Return (X, Y) of the center of cell containing provided text 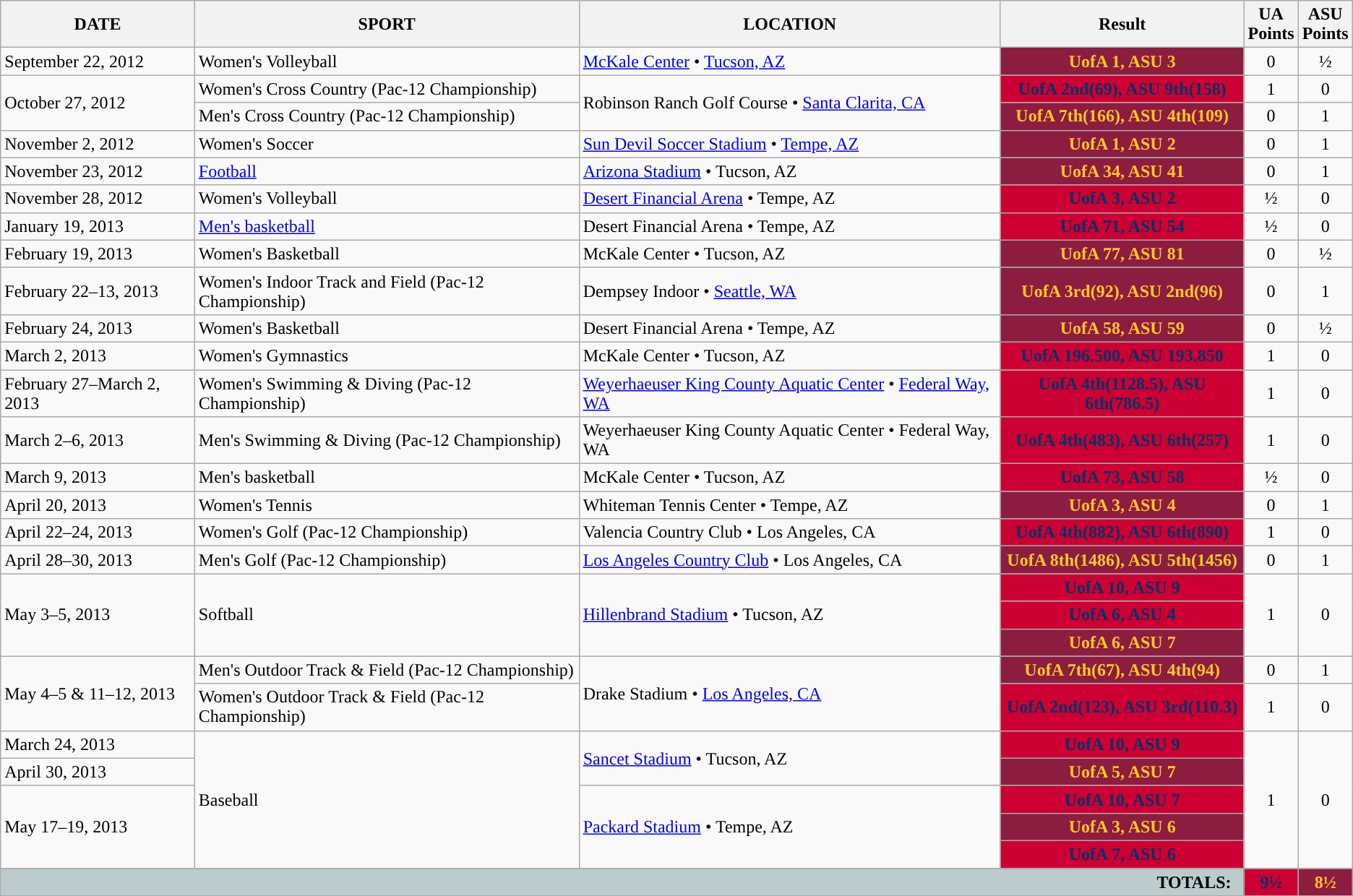
UofA 7th(166), ASU 4th(109) (1122, 116)
UofA 34, ASU 41 (1122, 171)
Women's Indoor Track and Field (Pac-12 Championship) (387, 290)
Men's Golf (Pac-12 Championship) (387, 560)
UofA 7th(67), ASU 4th(94) (1122, 670)
UofA 73, ASU 58 (1122, 478)
Softball (387, 615)
November 28, 2012 (98, 199)
UofA 10, ASU 7 (1122, 799)
May 17–19, 2013 (98, 827)
UofA 77, ASU 81 (1122, 254)
Women's Golf (Pac-12 Championship) (387, 533)
UofA 58, ASU 59 (1122, 328)
UofA 3, ASU 6 (1122, 827)
March 9, 2013 (98, 478)
Women's Gymnastics (387, 356)
Football (387, 171)
UofA 6, ASU 7 (1122, 642)
Men's Outdoor Track & Field (Pac-12 Championship) (387, 670)
8½ (1326, 882)
Result (1122, 25)
UofA 2nd(69), ASU 9th(158) (1122, 89)
April 22–24, 2013 (98, 533)
TOTALS: (622, 882)
Women's Outdoor Track & Field (Pac-12 Championship) (387, 707)
February 24, 2013 (98, 328)
Los Angeles Country Club • Los Angeles, CA (789, 560)
Whiteman Tennis Center • Tempe, AZ (789, 505)
November 23, 2012 (98, 171)
February 19, 2013 (98, 254)
UofA 6, ASU 4 (1122, 615)
May 3–5, 2013 (98, 615)
May 4–5 & 11–12, 2013 (98, 694)
LOCATION (789, 25)
UofA 2nd(123), ASU 3rd(110.3) (1122, 707)
UofA 1, ASU 3 (1122, 61)
UofA 1, ASU 2 (1122, 144)
Women's Soccer (387, 144)
Sun Devil Soccer Stadium • Tempe, AZ (789, 144)
October 27, 2012 (98, 103)
UofA 71, ASU 54 (1122, 226)
September 22, 2012 (98, 61)
UofA 3, ASU 4 (1122, 505)
UofA 4th(882), ASU 6th(890) (1122, 533)
April 20, 2013 (98, 505)
UofA 3rd(92), ASU 2nd(96) (1122, 290)
February 27–March 2, 2013 (98, 393)
Arizona Stadium • Tucson, AZ (789, 171)
Dempsey Indoor • Seattle, WA (789, 290)
Packard Stadium • Tempe, AZ (789, 827)
UofA 4th(1128.5), ASU 6th(786.5) (1122, 393)
Valencia Country Club • Los Angeles, CA (789, 533)
Drake Stadium • Los Angeles, CA (789, 694)
UAPoints (1271, 25)
9½ (1271, 882)
March 2, 2013 (98, 356)
ASUPoints (1326, 25)
UofA 8th(1486), ASU 5th(1456) (1122, 560)
SPORT (387, 25)
UofA 196.500, ASU 193.850 (1122, 356)
April 28–30, 2013 (98, 560)
UofA 4th(483), ASU 6th(257) (1122, 441)
Hillenbrand Stadium • Tucson, AZ (789, 615)
November 2, 2012 (98, 144)
Women's Swimming & Diving (Pac-12 Championship) (387, 393)
March 2–6, 2013 (98, 441)
UofA 3, ASU 2 (1122, 199)
Women's Cross Country (Pac-12 Championship) (387, 89)
March 24, 2013 (98, 744)
Men's Swimming & Diving (Pac-12 Championship) (387, 441)
April 30, 2013 (98, 772)
Baseball (387, 799)
January 19, 2013 (98, 226)
UofA 5, ASU 7 (1122, 772)
February 22–13, 2013 (98, 290)
Sancet Stadium • Tucson, AZ (789, 758)
DATE (98, 25)
Women's Tennis (387, 505)
Robinson Ranch Golf Course • Santa Clarita, CA (789, 103)
Men's Cross Country (Pac-12 Championship) (387, 116)
UofA 7, ASU 6 (1122, 854)
